Identify which cell holds the provided text, then report its (x, y) central coordinate. 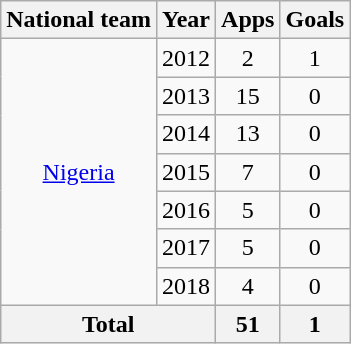
2018 (186, 286)
13 (248, 134)
National team (79, 20)
Apps (248, 20)
15 (248, 96)
2016 (186, 210)
51 (248, 324)
7 (248, 172)
Year (186, 20)
2 (248, 58)
Total (108, 324)
2013 (186, 96)
2017 (186, 248)
2014 (186, 134)
4 (248, 286)
Goals (315, 20)
Nigeria (79, 172)
2012 (186, 58)
2015 (186, 172)
